Locate the cell with the specified text and output its (x, y) center coordinate. 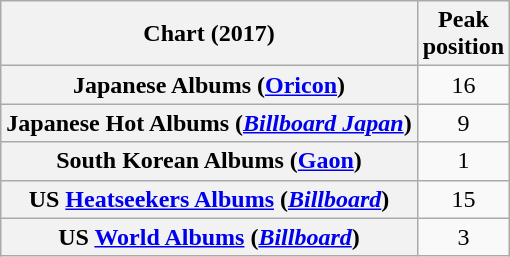
US Heatseekers Albums (Billboard) (209, 199)
9 (463, 123)
1 (463, 161)
16 (463, 85)
3 (463, 237)
Peakposition (463, 34)
Japanese Hot Albums (Billboard Japan) (209, 123)
15 (463, 199)
South Korean Albums (Gaon) (209, 161)
Japanese Albums (Oricon) (209, 85)
Chart (2017) (209, 34)
US World Albums (Billboard) (209, 237)
